Pinpoint the cell where the given text exists, returning its (x, y) midpoint coordinate. 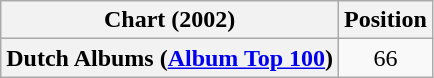
66 (386, 58)
Dutch Albums (Album Top 100) (170, 58)
Position (386, 20)
Chart (2002) (170, 20)
